For the text-containing cell, return its midpoint in (X, Y) coordinate format. 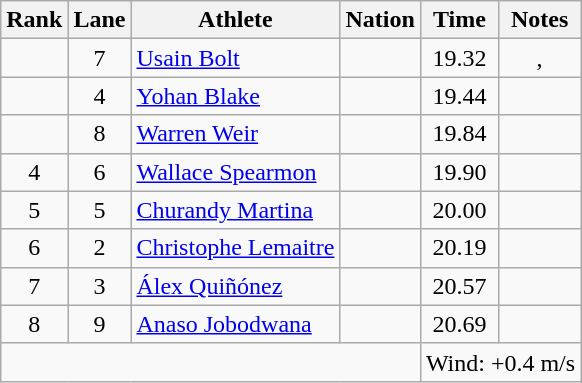
19.44 (459, 96)
19.84 (459, 134)
Rank (34, 20)
Álex Quiñónez (236, 286)
Warren Weir (236, 134)
Nation (380, 20)
Usain Bolt (236, 58)
Anaso Jobodwana (236, 324)
Time (459, 20)
Wallace Spearmon (236, 172)
Churandy Martina (236, 210)
19.32 (459, 58)
Yohan Blake (236, 96)
Christophe Lemaitre (236, 248)
9 (100, 324)
3 (100, 286)
Lane (100, 20)
Athlete (236, 20)
19.90 (459, 172)
20.00 (459, 210)
2 (100, 248)
20.57 (459, 286)
20.19 (459, 248)
Notes (539, 20)
Wind: +0.4 m/s (500, 362)
, (539, 58)
20.69 (459, 324)
